Scan for the cell matching the given text and deliver its (X, Y) coordinate at center. 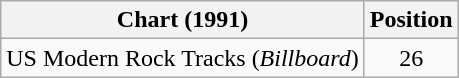
Chart (1991) (183, 20)
Position (411, 20)
US Modern Rock Tracks (Billboard) (183, 58)
26 (411, 58)
